Extract the (x, y) coordinate from the center of the cell holding the provided text.  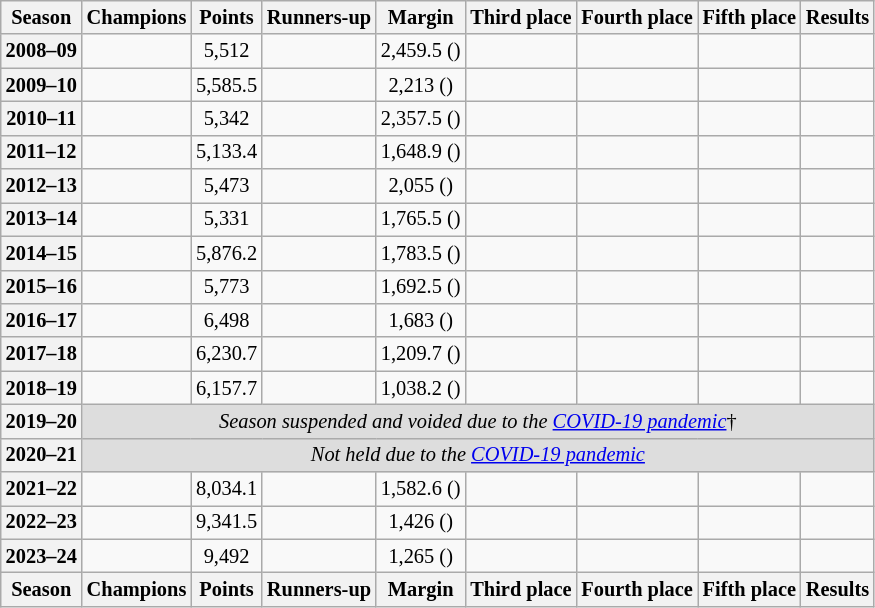
9,492 (226, 556)
2012–13 (42, 186)
5,773 (226, 287)
6,230.7 (226, 354)
1,426 () (421, 522)
5,473 (226, 186)
2011–12 (42, 152)
9,341.5 (226, 522)
1,783.5 () (421, 253)
5,342 (226, 118)
1,692.5 () (421, 287)
2,055 () (421, 186)
2019–20 (42, 421)
2014–15 (42, 253)
1,265 () (421, 556)
2015–16 (42, 287)
2020–21 (42, 455)
2,357.5 () (421, 118)
5,331 (226, 219)
Season suspended and voided due to the COVID-19 pandemic† (478, 421)
2021–22 (42, 489)
2009–10 (42, 85)
2022–23 (42, 522)
1,683 () (421, 320)
1,582.6 () (421, 489)
1,038.2 () (421, 388)
6,157.7 (226, 388)
Not held due to the COVID-19 pandemic (478, 455)
6,498 (226, 320)
2013–14 (42, 219)
2016–17 (42, 320)
1,648.9 () (421, 152)
2018–19 (42, 388)
1,209.7 () (421, 354)
2017–18 (42, 354)
5,133.4 (226, 152)
2008–09 (42, 51)
5,876.2 (226, 253)
1,765.5 () (421, 219)
5,585.5 (226, 85)
8,034.1 (226, 489)
5,512 (226, 51)
2,213 () (421, 85)
2023–24 (42, 556)
2,459.5 () (421, 51)
2010–11 (42, 118)
